Return the (X, Y) coordinate for the center point of the cell that contains the specified text.  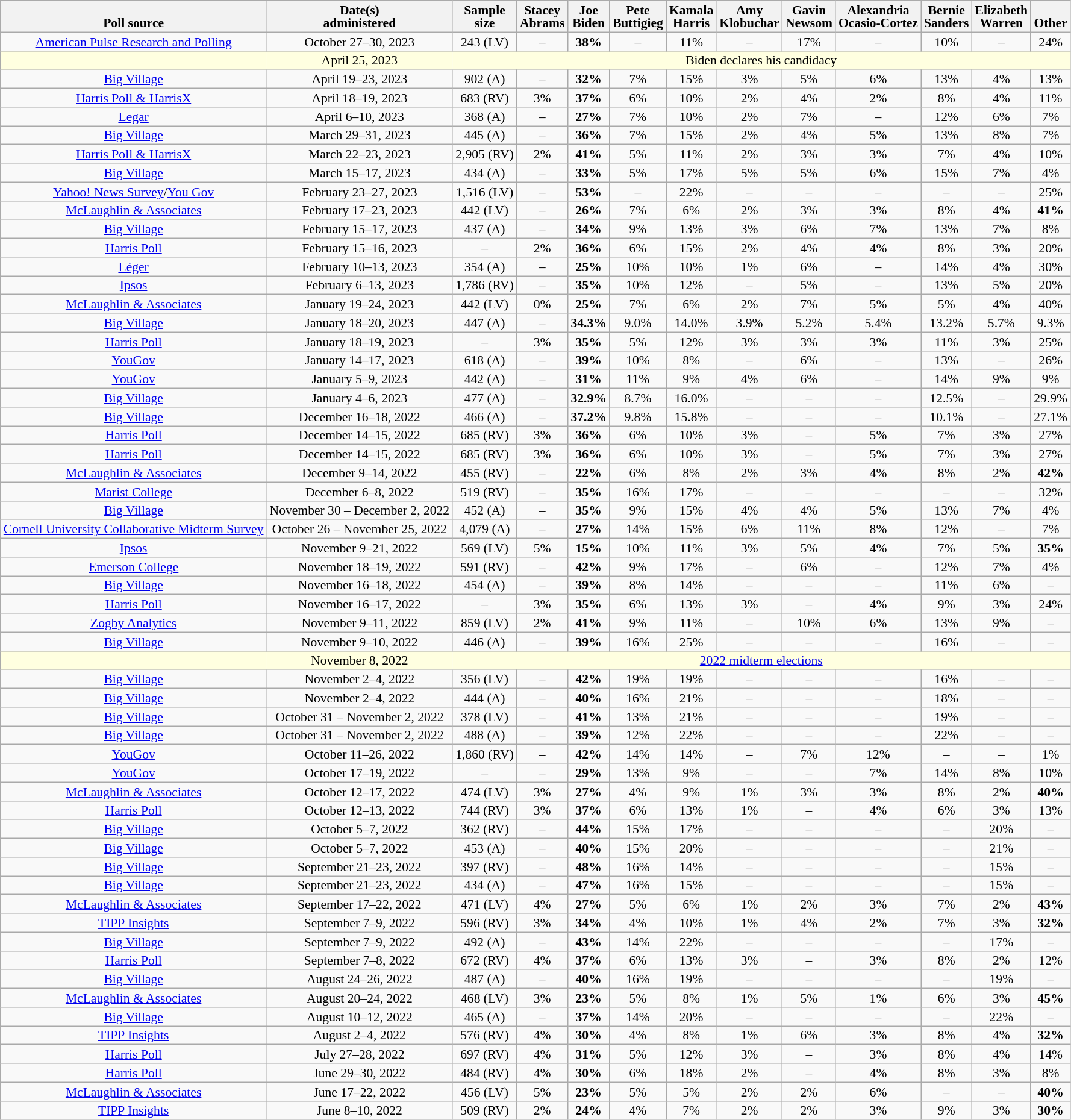
5.7% (1002, 323)
November 8, 2022 (360, 660)
April 19–23, 2023 (360, 80)
672 (RV) (484, 960)
8.7% (638, 398)
618 (A) (484, 360)
April 25, 2023 (360, 60)
488 (A) (484, 735)
444 (A) (484, 698)
March 22–23, 2023 (360, 154)
November 9–11, 2022 (360, 623)
9.3% (1051, 323)
January 18–20, 2023 (360, 323)
December 16–18, 2022 (360, 417)
GavinNewsom (809, 16)
Yahoo! News Survey/You Gov (134, 192)
AlexandriaOcasio-Cortez (878, 16)
August 2–4, 2022 (360, 1035)
591 (RV) (484, 566)
362 (RV) (484, 829)
January 5–9, 2023 (360, 380)
September 17–22, 2022 (360, 904)
569 (LV) (484, 548)
December 9–14, 2022 (360, 472)
33% (588, 172)
487 (A) (484, 980)
ElizabethWarren (1002, 16)
683 (RV) (484, 98)
452 (A) (484, 510)
5.2% (809, 323)
1,860 (RV) (484, 754)
744 (RV) (484, 810)
29% (588, 772)
February 23–27, 2023 (360, 192)
StaceyAbrams (542, 16)
Poll source (134, 16)
9.8% (638, 417)
February 15–17, 2023 (360, 229)
November 18–19, 2022 (360, 566)
468 (LV) (484, 998)
January 14–17, 2023 (360, 360)
October 12–17, 2022 (360, 792)
March 15–17, 2023 (360, 172)
June 17–22, 2022 (360, 1092)
November 16–18, 2022 (360, 586)
16.0% (692, 398)
859 (LV) (484, 623)
February 15–16, 2023 (360, 248)
Legar (134, 117)
53% (588, 192)
477 (A) (484, 398)
January 19–24, 2023 (360, 304)
October 11–26, 2022 (360, 754)
October 27–30, 2023 (360, 41)
243 (LV) (484, 41)
445 (A) (484, 135)
3.9% (749, 323)
2,905 (RV) (484, 154)
April 6–10, 2023 (360, 117)
October 17–19, 2022 (360, 772)
2022 midterm elections (761, 660)
AmyKlobuchar (749, 16)
368 (A) (484, 117)
437 (A) (484, 229)
397 (RV) (484, 866)
484 (RV) (484, 1072)
4,079 (A) (484, 529)
Marist College (134, 492)
KamalaHarris (692, 16)
697 (RV) (484, 1054)
596 (RV) (484, 923)
August 24–26, 2022 (360, 980)
March 29–31, 2023 (360, 135)
JoeBiden (588, 16)
48% (588, 866)
12.5% (947, 398)
1,786 (RV) (484, 286)
454 (A) (484, 586)
378 (LV) (484, 717)
January 4–6, 2023 (360, 398)
5.4% (878, 323)
442 (A) (484, 380)
July 27–28, 2022 (360, 1054)
February 6–13, 2023 (360, 286)
29.9% (1051, 398)
October 12–13, 2022 (360, 810)
Other (1051, 16)
November 9–10, 2022 (360, 641)
466 (A) (484, 417)
BernieSanders (947, 16)
902 (A) (484, 80)
471 (LV) (484, 904)
October 26 – November 25, 2022 (360, 529)
32.9% (588, 398)
38% (588, 41)
November 30 – December 2, 2022 (360, 510)
474 (LV) (484, 792)
455 (RV) (484, 472)
465 (A) (484, 1017)
February 17–23, 2023 (360, 210)
34.3% (588, 323)
519 (RV) (484, 492)
509 (RV) (484, 1110)
10.1% (947, 417)
September 7–8, 2022 (360, 960)
Léger (134, 266)
December 6–8, 2022 (360, 492)
447 (A) (484, 323)
February 10–13, 2023 (360, 266)
August 10–12, 2022 (360, 1017)
354 (A) (484, 266)
45% (1051, 998)
PeteButtigieg (638, 16)
June 8–10, 2022 (360, 1110)
Emerson College (134, 566)
1,516 (LV) (484, 192)
Biden declares his candidacy (761, 60)
446 (A) (484, 641)
Cornell University Collaborative Midterm Survey (134, 529)
15.8% (692, 417)
14.0% (692, 323)
44% (588, 829)
356 (LV) (484, 680)
13.2% (947, 323)
453 (A) (484, 848)
576 (RV) (484, 1035)
9.0% (638, 323)
November 9–21, 2022 (360, 548)
American Pulse Research and Polling (134, 41)
August 20–24, 2022 (360, 998)
0% (542, 304)
April 18–19, 2023 (360, 98)
Samplesize (484, 16)
Date(s)administered (360, 16)
June 29–30, 2022 (360, 1072)
456 (LV) (484, 1092)
37.2% (588, 417)
January 18–19, 2023 (360, 341)
27.1% (1051, 417)
Zogby Analytics (134, 623)
November 16–17, 2022 (360, 604)
492 (A) (484, 941)
47% (588, 886)
